Locate the cell with the specified text and output its [x, y] center coordinate. 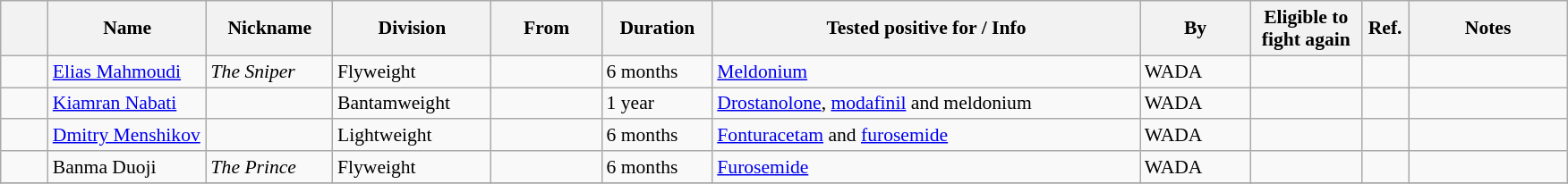
1 year [658, 104]
The Sniper [270, 71]
Notes [1487, 29]
Banma Duoji [127, 167]
Tested positive for / Info [925, 29]
Duration [658, 29]
Ref. [1385, 29]
By [1196, 29]
Bantamweight [412, 104]
Name [127, 29]
Dmitry Menshikov [127, 136]
Eligible to fight again [1306, 29]
Furosemide [925, 167]
Fonturacetam and furosemide [925, 136]
The Prince [270, 167]
Division [412, 29]
Elias Mahmoudi [127, 71]
Nickname [270, 29]
Kiamran Nabati [127, 104]
Drostanolone, modafinil and meldonium [925, 104]
Lightweight [412, 136]
From [547, 29]
Meldonium [925, 71]
